For the text-containing cell, return its midpoint in [X, Y] coordinate format. 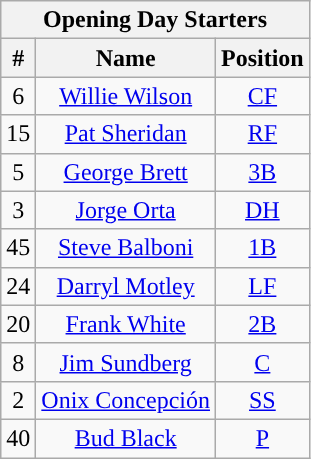
RF [263, 134]
5 [18, 172]
Onix Concepción [126, 400]
Pat Sheridan [126, 134]
Position [263, 58]
20 [18, 324]
Darryl Motley [126, 286]
2B [263, 324]
DH [263, 210]
15 [18, 134]
P [263, 438]
Opening Day Starters [156, 20]
SS [263, 400]
Name [126, 58]
Steve Balboni [126, 248]
6 [18, 96]
24 [18, 286]
40 [18, 438]
CF [263, 96]
2 [18, 400]
Bud Black [126, 438]
C [263, 362]
3 [18, 210]
45 [18, 248]
LF [263, 286]
Jim Sundberg [126, 362]
Jorge Orta [126, 210]
# [18, 58]
1B [263, 248]
Willie Wilson [126, 96]
George Brett [126, 172]
8 [18, 362]
Frank White [126, 324]
3B [263, 172]
